Identify which cell holds the provided text, then report its [x, y] central coordinate. 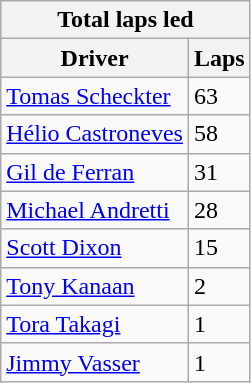
28 [219, 210]
Tony Kanaan [95, 286]
Hélio Castroneves [95, 134]
Tomas Scheckter [95, 96]
Scott Dixon [95, 248]
58 [219, 134]
Tora Takagi [95, 324]
31 [219, 172]
Jimmy Vasser [95, 362]
Michael Andretti [95, 210]
Total laps led [126, 20]
15 [219, 248]
Gil de Ferran [95, 172]
2 [219, 286]
Laps [219, 58]
Driver [95, 58]
63 [219, 96]
